Determine the [x, y] coordinate at the center of the cell enclosing the given text.  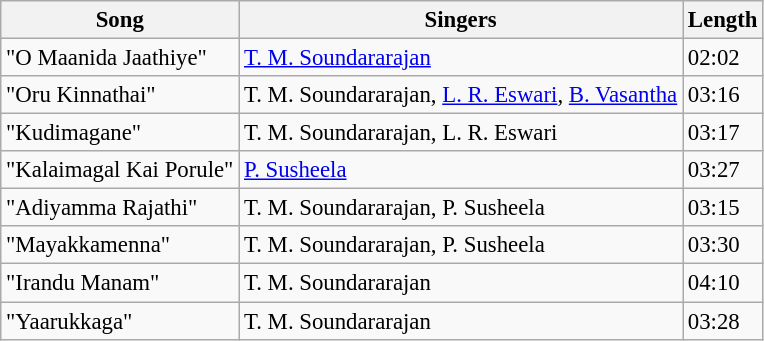
Song [120, 20]
Singers [461, 20]
03:15 [723, 208]
"Kudimagane" [120, 133]
"Oru Kinnathai" [120, 95]
P. Susheela [461, 170]
03:30 [723, 245]
"Mayakkamenna" [120, 245]
04:10 [723, 283]
03:16 [723, 95]
Length [723, 20]
"Irandu Manam" [120, 283]
"Kalaimagal Kai Porule" [120, 170]
"O Maanida Jaathiye" [120, 58]
"Yaarukkaga" [120, 321]
"Adiyamma Rajathi" [120, 208]
02:02 [723, 58]
03:17 [723, 133]
03:28 [723, 321]
03:27 [723, 170]
T. M. Soundararajan, L. R. Eswari [461, 133]
T. M. Soundararajan, L. R. Eswari, B. Vasantha [461, 95]
